Find where the given text appears and provide that cell's center as (X, Y) coordinate. 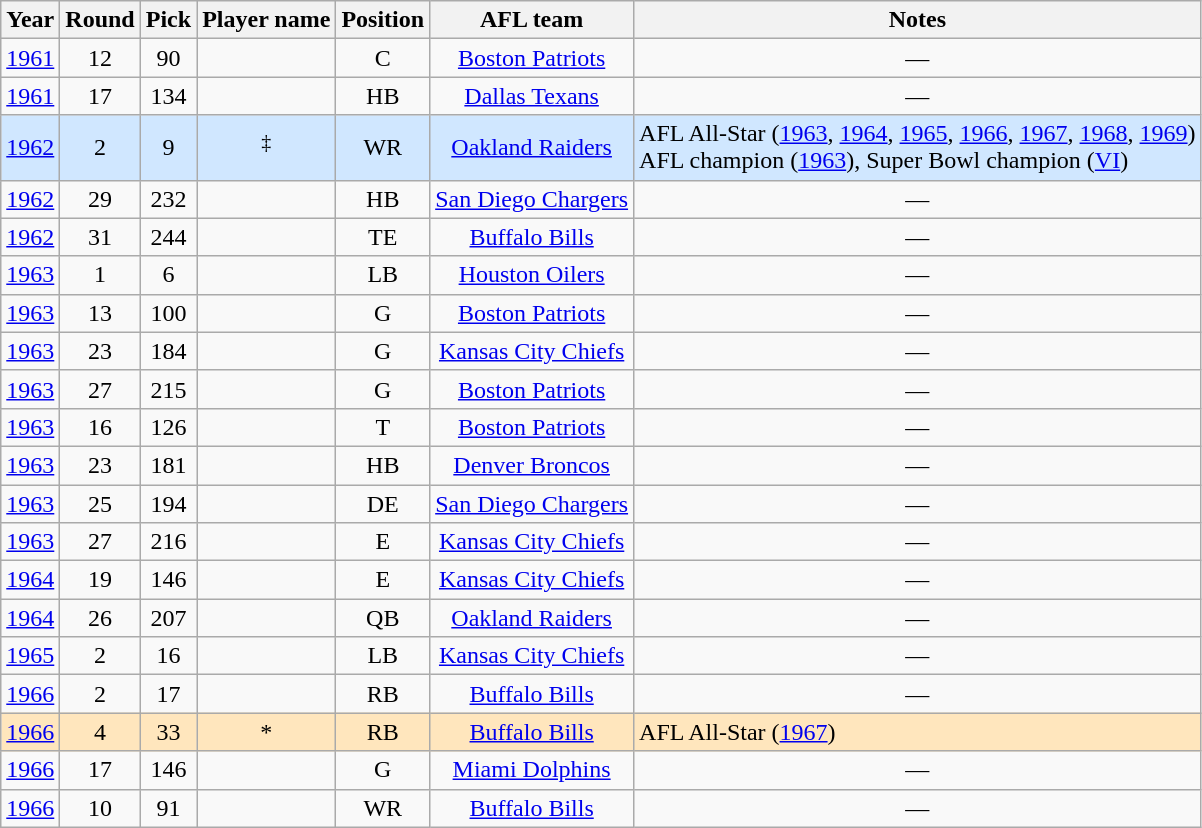
90 (168, 58)
13 (100, 313)
Player name (266, 20)
1 (100, 275)
‡ (266, 148)
* (266, 732)
4 (100, 732)
TE (383, 237)
T (383, 427)
Dallas Texans (532, 96)
31 (100, 237)
100 (168, 313)
Year (30, 20)
QB (383, 618)
126 (168, 427)
184 (168, 351)
6 (168, 275)
232 (168, 199)
33 (168, 732)
Houston Oilers (532, 275)
9 (168, 148)
C (383, 58)
Round (100, 20)
Miami Dolphins (532, 770)
Denver Broncos (532, 465)
244 (168, 237)
134 (168, 96)
Pick (168, 20)
26 (100, 618)
216 (168, 542)
10 (100, 808)
12 (100, 58)
19 (100, 580)
AFL team (532, 20)
194 (168, 503)
91 (168, 808)
Position (383, 20)
181 (168, 465)
29 (100, 199)
Notes (918, 20)
1965 (30, 656)
207 (168, 618)
AFL All-Star (1963, 1964, 1965, 1966, 1967, 1968, 1969)AFL champion (1963), Super Bowl champion (VI) (918, 148)
DE (383, 503)
215 (168, 389)
25 (100, 503)
AFL All-Star (1967) (918, 732)
